Output the [X, Y] coordinate of the center of the cell containing the given text.  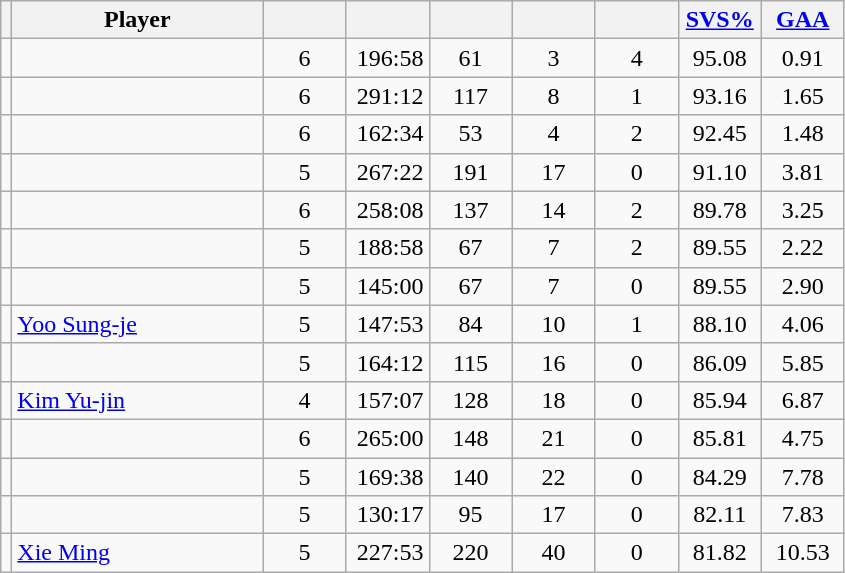
196:58 [388, 58]
93.16 [720, 96]
85.81 [720, 438]
82.11 [720, 515]
18 [554, 400]
128 [470, 400]
92.45 [720, 134]
162:34 [388, 134]
148 [470, 438]
4.06 [802, 324]
Yoo Sung-je [138, 324]
3 [554, 58]
85.94 [720, 400]
227:53 [388, 553]
21 [554, 438]
188:58 [388, 248]
14 [554, 210]
8 [554, 96]
10 [554, 324]
Kim Yu-jin [138, 400]
95 [470, 515]
81.82 [720, 553]
53 [470, 134]
SVS% [720, 20]
258:08 [388, 210]
130:17 [388, 515]
GAA [802, 20]
2.90 [802, 286]
88.10 [720, 324]
1.48 [802, 134]
10.53 [802, 553]
2.22 [802, 248]
145:00 [388, 286]
115 [470, 362]
147:53 [388, 324]
140 [470, 477]
4.75 [802, 438]
3.81 [802, 172]
91.10 [720, 172]
61 [470, 58]
6.87 [802, 400]
Player [138, 20]
265:00 [388, 438]
Xie Ming [138, 553]
16 [554, 362]
95.08 [720, 58]
0.91 [802, 58]
164:12 [388, 362]
86.09 [720, 362]
89.78 [720, 210]
137 [470, 210]
157:07 [388, 400]
117 [470, 96]
84.29 [720, 477]
3.25 [802, 210]
40 [554, 553]
7.78 [802, 477]
84 [470, 324]
169:38 [388, 477]
1.65 [802, 96]
191 [470, 172]
22 [554, 477]
7.83 [802, 515]
5.85 [802, 362]
220 [470, 553]
291:12 [388, 96]
267:22 [388, 172]
